From the cell containing the given text, extract its center point as (x, y) coordinate. 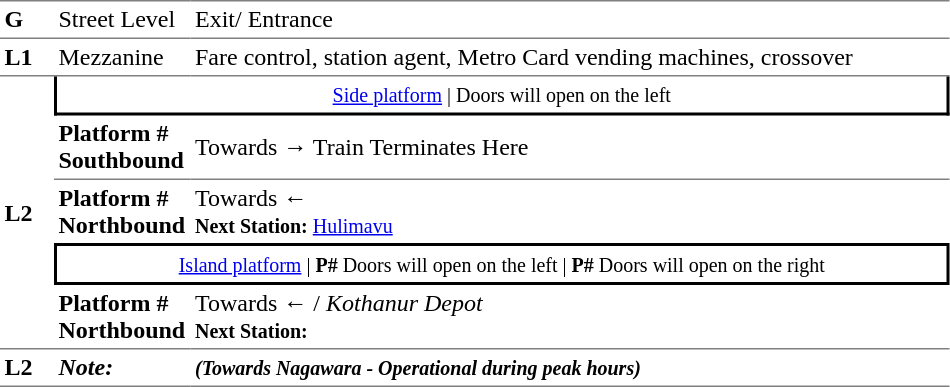
Street Level (122, 20)
L2 (27, 212)
Island platform | P# Doors will open on the left | P# Doors will open on the right (502, 264)
Towards ← Next Station: Hulimavu (570, 212)
Exit/ Entrance (570, 20)
L1 (27, 58)
Side platform | Doors will open on the left (502, 96)
Towards → Train Terminates Here (570, 148)
G (27, 20)
Platform #Southbound (122, 148)
Towards ← / Kothanur DepotNext Station: (570, 317)
Fare control, station agent, Metro Card vending machines, crossover (570, 58)
Mezzanine (122, 58)
